Provide the [x, y] coordinate of the cell's center where the given text is located.  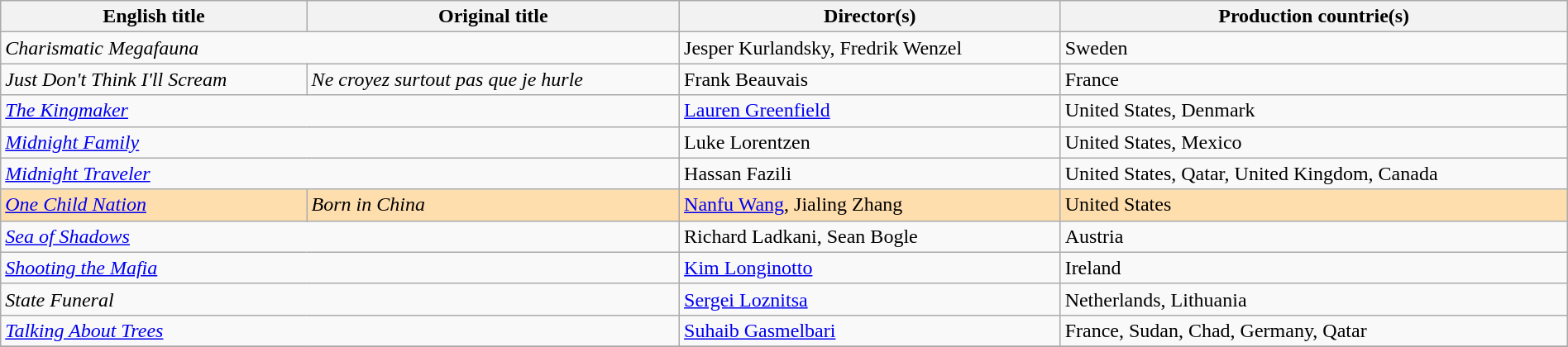
State Funeral [341, 299]
Production countrie(s) [1313, 17]
France, Sudan, Chad, Germany, Qatar [1313, 330]
United States, Qatar, United Kingdom, Canada [1313, 173]
Luke Lorentzen [870, 142]
Suhaib Gasmelbari [870, 330]
Richard Ladkani, Sean Bogle [870, 236]
Ne croyez surtout pas que je hurle [493, 79]
English title [154, 17]
France [1313, 79]
Sweden [1313, 48]
Austria [1313, 236]
United States, Mexico [1313, 142]
Sea of Shadows [341, 236]
Lauren Greenfield [870, 111]
Frank Beauvais [870, 79]
One Child Nation [154, 205]
Jesper Kurlandsky, Fredrik Wenzel [870, 48]
Director(s) [870, 17]
Talking About Trees [341, 330]
Original title [493, 17]
United States [1313, 205]
Nanfu Wang, Jialing Zhang [870, 205]
Netherlands, Lithuania [1313, 299]
Sergei Loznitsa [870, 299]
Shooting the Mafia [341, 268]
Hassan Fazili [870, 173]
Midnight Family [341, 142]
The Kingmaker [341, 111]
Ireland [1313, 268]
Just Don't Think I'll Scream [154, 79]
Kim Longinotto [870, 268]
United States, Denmark [1313, 111]
Born in China [493, 205]
Charismatic Megafauna [341, 48]
Midnight Traveler [341, 173]
